Search for the cell housing the specified text and yield its [x, y] center coordinate. 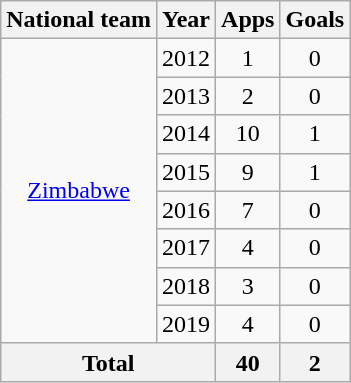
40 [248, 362]
2019 [186, 324]
2014 [186, 134]
Zimbabwe [79, 191]
2015 [186, 172]
2013 [186, 96]
2012 [186, 58]
Total [108, 362]
7 [248, 210]
Apps [248, 20]
National team [79, 20]
3 [248, 286]
2017 [186, 248]
Year [186, 20]
10 [248, 134]
2018 [186, 286]
9 [248, 172]
Goals [315, 20]
2016 [186, 210]
